Locate the cell with the specified text and output its [X, Y] center coordinate. 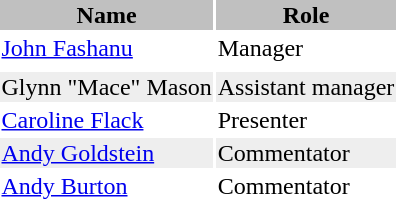
Assistant manager [306, 87]
Glynn "Mace" Mason [106, 87]
Commentator [306, 153]
Manager [306, 48]
Presenter [306, 120]
Caroline Flack [106, 120]
Role [306, 15]
Name [106, 15]
Andy Goldstein [106, 153]
John Fashanu [106, 48]
